Determine the [X, Y] coordinate at the center of the cell enclosing the given text.  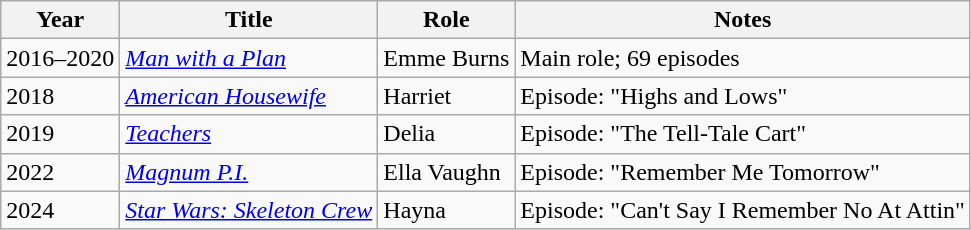
2018 [60, 96]
Episode: "The Tell-Tale Cart" [743, 134]
Role [446, 20]
Episode: "Can't Say I Remember No At Attin" [743, 210]
Title [249, 20]
Man with a Plan [249, 58]
Teachers [249, 134]
Magnum P.I. [249, 172]
Episode: "Highs and Lows" [743, 96]
Main role; 69 episodes [743, 58]
Delia [446, 134]
Episode: "Remember Me Tomorrow" [743, 172]
2019 [60, 134]
Year [60, 20]
American Housewife [249, 96]
2022 [60, 172]
Star Wars: Skeleton Crew [249, 210]
2016–2020 [60, 58]
2024 [60, 210]
Ella Vaughn [446, 172]
Harriet [446, 96]
Notes [743, 20]
Hayna [446, 210]
Emme Burns [446, 58]
